From the cell containing the given text, extract its center point as [x, y] coordinate. 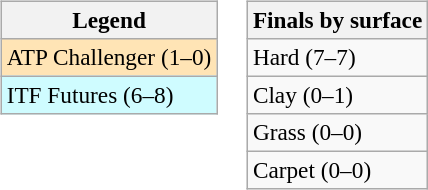
Hard (7–7) [337, 57]
Finals by surface [337, 20]
Grass (0–0) [337, 133]
ITF Futures (6–8) [108, 95]
Legend [108, 20]
Carpet (0–0) [337, 171]
ATP Challenger (1–0) [108, 57]
Clay (0–1) [337, 95]
